Capture the cell that displays the provided text and extract its [X, Y] central coordinate. 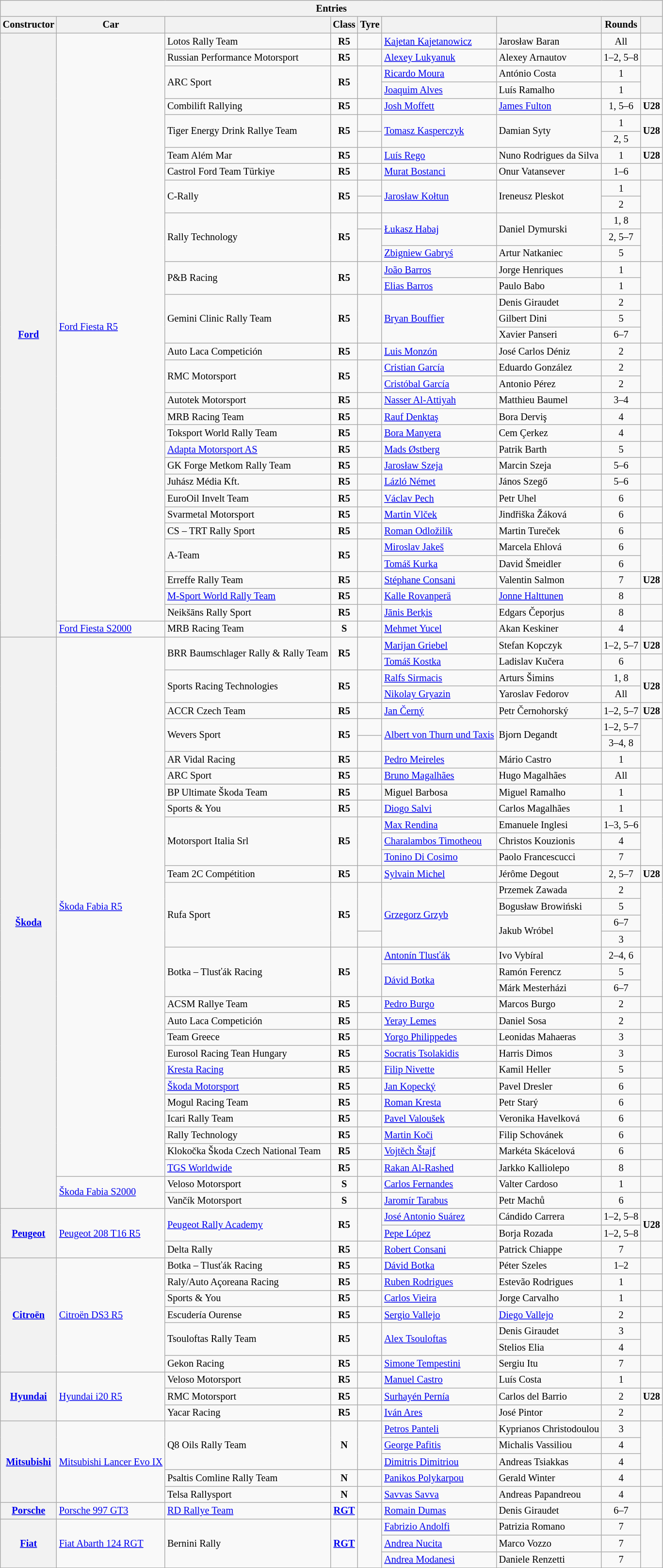
1, 5–6 [621, 106]
AR Vidal Racing [247, 760]
Diego Vallejo [549, 1315]
Murat Bostanci [439, 172]
Petr Uhel [549, 498]
Tiger Energy Drink Rallye Team [247, 131]
Martin Vlček [439, 515]
Ford Fiesta R5 [111, 327]
Carlos Vieira [439, 1298]
Škoda [29, 923]
Škoda Fabia R5 [111, 906]
Bruno Magalhães [439, 776]
Marco Vozzo [549, 1543]
Tomáš Kostka [439, 662]
Kresta Racing [247, 1070]
Pedro Burgo [439, 1004]
Max Rendina [439, 825]
Svarmetal Motorsport [247, 515]
Bora Manyera [439, 433]
Yorgo Philippedes [439, 1037]
BP Ultimate Škoda Team [247, 792]
Mitsubishi Lancer Evo IX [111, 1461]
Yaroslav Fedorov [549, 694]
Peugeot Rally Academy [247, 1225]
TGS Worldwide [247, 1168]
Tsouloftas Rally Team [247, 1339]
Porsche [29, 1511]
Ivo Vybíral [549, 955]
Markéta Skácelová [549, 1151]
Antonio Pérez [549, 384]
Daniel Dymurski [549, 229]
1–6 [621, 172]
Psaltis Comline Rally Team [247, 1478]
Jarosław Szeja [439, 466]
Delta Rally [247, 1249]
Ramón Ferencz [549, 972]
Marcela Ehlová [549, 547]
Petr Machů [549, 1200]
Stefan Kopczyk [549, 645]
P&B Racing [247, 278]
Pavel Valoušek [439, 1119]
Tomáš Kurka [439, 564]
Martin Koči [439, 1135]
Diogo Salvi [439, 809]
János Szegő [549, 482]
Onur Vatansever [549, 172]
Harris Dimos [549, 1053]
Akan Keskiner [549, 629]
Marcos Burgo [549, 1004]
Ireneusz Pleskot [549, 196]
Luís Costa [549, 1380]
Miroslav Jakeš [439, 547]
Pepe López [439, 1233]
Dimitris Dimitriou [439, 1462]
Ladislav Kučera [549, 662]
Andreas Papandreou [549, 1494]
Cándido Carrera [549, 1217]
Christos Kouzionis [549, 841]
Team 2C Compétition [247, 874]
GK Forge Metkom Rally Team [247, 466]
Fiat [29, 1543]
Ricardo Moura [439, 74]
Eduardo González [549, 368]
BRR Baumschlager Rally & Rally Team [247, 653]
Rufa Sport [247, 915]
Mehmet Yucel [439, 629]
George Pafitis [439, 1445]
Eurosol Racing Tean Hungary [247, 1053]
Arturs Šimins [549, 678]
Jorge Carvalho [549, 1298]
C-Rally [247, 196]
Bryan Bouffier [439, 318]
Škoda Fabia S2000 [111, 1192]
Cristóbal García [439, 384]
José Carlos Déniz [549, 351]
Tyre [370, 25]
António Costa [549, 74]
Team Além Mar [247, 155]
Mogul Racing Team [247, 1102]
Castrol Ford Team Türkiye [247, 172]
Socratis Tsolakidis [439, 1053]
Cem Çerkez [549, 433]
Panikos Polykarpou [439, 1478]
Andreas Tsiakkas [549, 1462]
Łukasz Habaj [439, 229]
Elias Barros [439, 286]
A-Team [247, 555]
Joaquim Alves [439, 90]
Edgars Čeporjus [549, 613]
Leonidas Mahaeras [549, 1037]
Hugo Magalhães [549, 776]
Jonne Halttunen [549, 596]
Hyundai [29, 1396]
Xavier Panseri [549, 335]
Filip Nivette [439, 1070]
Toksport World Rally Team [247, 433]
Ford Fiesta S2000 [111, 629]
Emanuele Inglesi [549, 825]
Matthieu Baumel [549, 400]
Bora Derviş [549, 417]
Ford [29, 335]
Lotos Rally Team [247, 41]
Bernini Rally [247, 1543]
Combilift Rallying [247, 106]
Q8 Oils Rally Team [247, 1445]
Bjorn Degandt [549, 735]
Miguel Ramalho [549, 792]
Albert von Thurn und Taxis [439, 735]
Adapta Motorsport AS [247, 449]
Luis Monzón [439, 351]
Pedro Meireles [439, 760]
Fabrizio Andolfi [439, 1527]
Rauf Denktaş [439, 417]
2, 5 [621, 139]
José Antonio Suárez [439, 1217]
Charalambos Timotheou [439, 841]
ACCR Czech Team [247, 711]
Borja Rozada [549, 1233]
Juhász Média Kft. [247, 482]
Klokočka Škoda Czech National Team [247, 1151]
Luís Ramalho [549, 90]
Icari Rally Team [247, 1119]
Tonino Di Cosimo [439, 857]
Jaromír Tarabus [439, 1200]
Andrea Modanesi [439, 1560]
RD Rallye Team [247, 1511]
Hyundai i20 R5 [111, 1396]
Stéphane Consani [439, 580]
Fiat Abarth 124 RGT [111, 1543]
Nuno Rodrigues da Silva [549, 155]
Grzegorz Grzyb [439, 915]
Václav Pech [439, 498]
Luís Rego [439, 155]
ACSM Rallye Team [247, 1004]
Jarkko Kalliolepo [549, 1168]
Alex Tsouloftas [439, 1339]
Michalis Vassiliou [549, 1445]
Nikolay Gryazin [439, 694]
Miguel Barbosa [439, 792]
Petr Černohorský [549, 711]
Rakan Al-Rashed [439, 1168]
Autotek Motorsport [247, 400]
Neikšāns Rally Sport [247, 613]
Surhayén Pernía [439, 1396]
Peugeot 208 T16 R5 [111, 1233]
Escudería Ourense [247, 1315]
Marcin Szeja [549, 466]
Daniele Renzetti [549, 1560]
Estevão Rodrigues [549, 1282]
Paulo Babo [549, 286]
Jan Kopecký [439, 1086]
Kalle Rovanperä [439, 596]
Alexey Arnautov [549, 57]
Jorge Henriques [549, 270]
Jarosław Kołtun [439, 196]
Pavel Dresler [549, 1086]
Class [344, 25]
Roman Kresta [439, 1102]
Kyprianos Christodoulou [549, 1429]
Carlos del Barrio [549, 1396]
Škoda Motorsport [247, 1086]
3–4 [621, 400]
Wevers Sport [247, 735]
Kajetan Kajetanowicz [439, 41]
Jindřiška Žáková [549, 515]
Petr Starý [549, 1102]
Artur Natkaniec [549, 253]
Tomasz Kasperczyk [439, 131]
EuroOil Invelt Team [247, 498]
Jānis Berķis [439, 613]
Jérôme Degout [549, 874]
Sergio Vallejo [439, 1315]
Filip Schovánek [549, 1135]
Petros Panteli [439, 1429]
James Fulton [549, 106]
Russian Performance Motorsport [247, 57]
Telsa Rallysport [247, 1494]
Sylvain Michel [439, 874]
Stelios Elia [549, 1347]
Daniel Sosa [549, 1021]
Team Greece [247, 1037]
Mitsubishi [29, 1461]
Martin Tureček [549, 531]
José Pintor [549, 1413]
Yeray Lemes [439, 1021]
Josh Moffett [439, 106]
Citroën DS3 R5 [111, 1315]
Carlos Fernandes [439, 1184]
Savvas Savva [439, 1494]
Erreffe Rally Team [247, 580]
Gerald Winter [549, 1478]
CS – TRT Rally Sport [247, 531]
1–3, 5–6 [621, 825]
Jakub Wróbel [549, 931]
Sergiu Itu [549, 1364]
Roman Odložilík [439, 531]
Lázló Német [439, 482]
Zbigniew Gabryś [439, 253]
Patrizia Romano [549, 1527]
Kamil Heller [549, 1070]
Car [111, 25]
Przemek Zawada [549, 890]
Paolo Francescucci [549, 857]
Péter Szeles [549, 1266]
Cristian García [439, 368]
Bogusław Browiński [549, 906]
Nasser Al-Attiyah [439, 400]
Simone Tempestini [439, 1364]
Citroën [29, 1315]
Constructor [29, 25]
2–4, 6 [621, 955]
Porsche 997 GT3 [111, 1511]
Raly/Auto Açoreana Racing [247, 1282]
Mário Castro [549, 760]
Iván Ares [439, 1413]
Gekon Racing [247, 1364]
Mads Østberg [439, 449]
Vančík Motorsport [247, 1200]
Sports Racing Technologies [247, 686]
Veronika Havelková [549, 1119]
Patrick Chiappe [549, 1249]
Márk Mesterházi [549, 988]
Damian Syty [549, 131]
Romain Dumas [439, 1511]
Yacar Racing [247, 1413]
Jarosław Baran [549, 41]
Patrik Barth [549, 449]
Rounds [621, 25]
Carlos Magalhães [549, 809]
Ralfs Sirmacis [439, 678]
Gemini Clinic Rally Team [247, 318]
Entries [332, 8]
Alexey Lukyanuk [439, 57]
David Šmeidler [549, 564]
Marijan Griebel [439, 645]
Ruben Rodrigues [439, 1282]
M-Sport World Rally Team [247, 596]
João Barros [439, 270]
Vojtěch Štajf [439, 1151]
3–4, 8 [621, 743]
Valter Cardoso [549, 1184]
Peugeot [29, 1233]
Gilbert Dini [549, 319]
Valentin Salmon [549, 580]
Motorsport Italia Srl [247, 841]
Jan Černý [439, 711]
Antonín Tlusťák [439, 955]
Andrea Nucita [439, 1543]
1–2 [621, 1266]
Manuel Castro [439, 1380]
Robert Consani [439, 1249]
